Extract the [x, y] coordinate from the center of the cell holding the provided text.  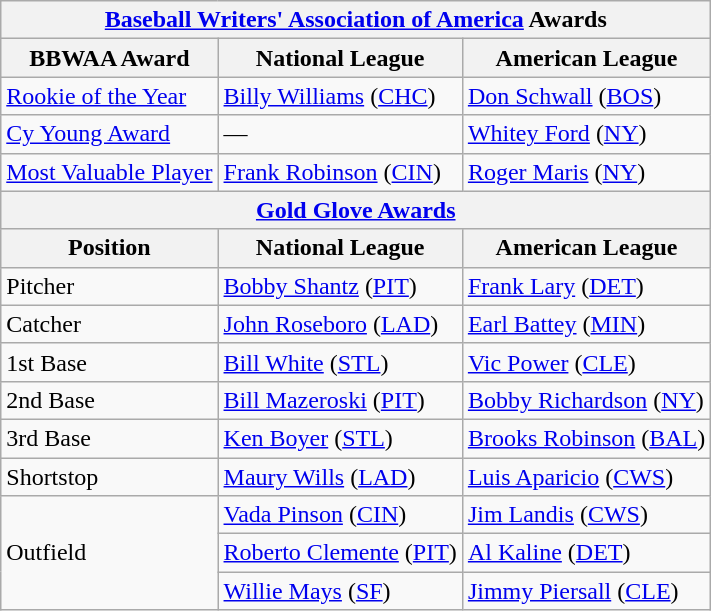
Rookie of the Year [110, 96]
Bill Mazeroski (PIT) [340, 400]
3rd Base [110, 438]
Most Valuable Player [110, 172]
Vada Pinson (CIN) [340, 515]
Don Schwall (BOS) [586, 96]
Position [110, 248]
Billy Williams (CHC) [340, 96]
Cy Young Award [110, 134]
Luis Aparicio (CWS) [586, 477]
— [340, 134]
Jim Landis (CWS) [586, 515]
Brooks Robinson (BAL) [586, 438]
Bill White (STL) [340, 362]
John Roseboro (LAD) [340, 324]
Roberto Clemente (PIT) [340, 553]
Vic Power (CLE) [586, 362]
Al Kaline (DET) [586, 553]
Bobby Richardson (NY) [586, 400]
BBWAA Award [110, 58]
Catcher [110, 324]
1st Base [110, 362]
Bobby Shantz (PIT) [340, 286]
Outfield [110, 553]
Earl Battey (MIN) [586, 324]
Willie Mays (SF) [340, 591]
2nd Base [110, 400]
Jimmy Piersall (CLE) [586, 591]
Gold Glove Awards [356, 210]
Frank Lary (DET) [586, 286]
Whitey Ford (NY) [586, 134]
Ken Boyer (STL) [340, 438]
Maury Wills (LAD) [340, 477]
Pitcher [110, 286]
Roger Maris (NY) [586, 172]
Shortstop [110, 477]
Baseball Writers' Association of America Awards [356, 20]
Frank Robinson (CIN) [340, 172]
